Return the [X, Y] coordinate for the center point of the cell that contains the specified text.  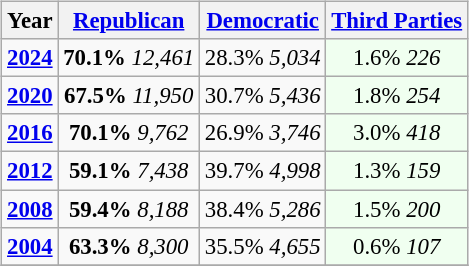
30.7% 5,436 [262, 96]
2012 [30, 171]
1.5% 200 [397, 209]
3.0% 418 [397, 133]
35.5% 4,655 [262, 246]
1.8% 254 [397, 96]
63.3% 8,300 [129, 246]
70.1% 12,461 [129, 58]
2024 [30, 58]
Democratic [262, 21]
39.7% 4,998 [262, 171]
2016 [30, 133]
70.1% 9,762 [129, 133]
26.9% 3,746 [262, 133]
2020 [30, 96]
Year [30, 21]
38.4% 5,286 [262, 209]
28.3% 5,034 [262, 58]
Republican [129, 21]
Third Parties [397, 21]
67.5% 11,950 [129, 96]
0.6% 107 [397, 246]
2004 [30, 246]
1.3% 159 [397, 171]
59.4% 8,188 [129, 209]
2008 [30, 209]
1.6% 226 [397, 58]
59.1% 7,438 [129, 171]
